Provide the [X, Y] coordinate of the cell's center where the given text is located.  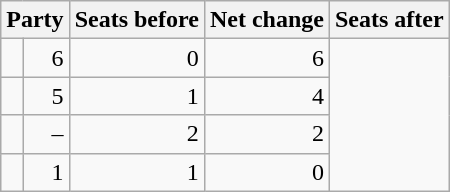
5 [46, 96]
Seats before [136, 20]
4 [266, 96]
– [46, 134]
Seats after [389, 20]
Net change [266, 20]
Party [35, 20]
